Return [X, Y] of the center of cell containing provided text 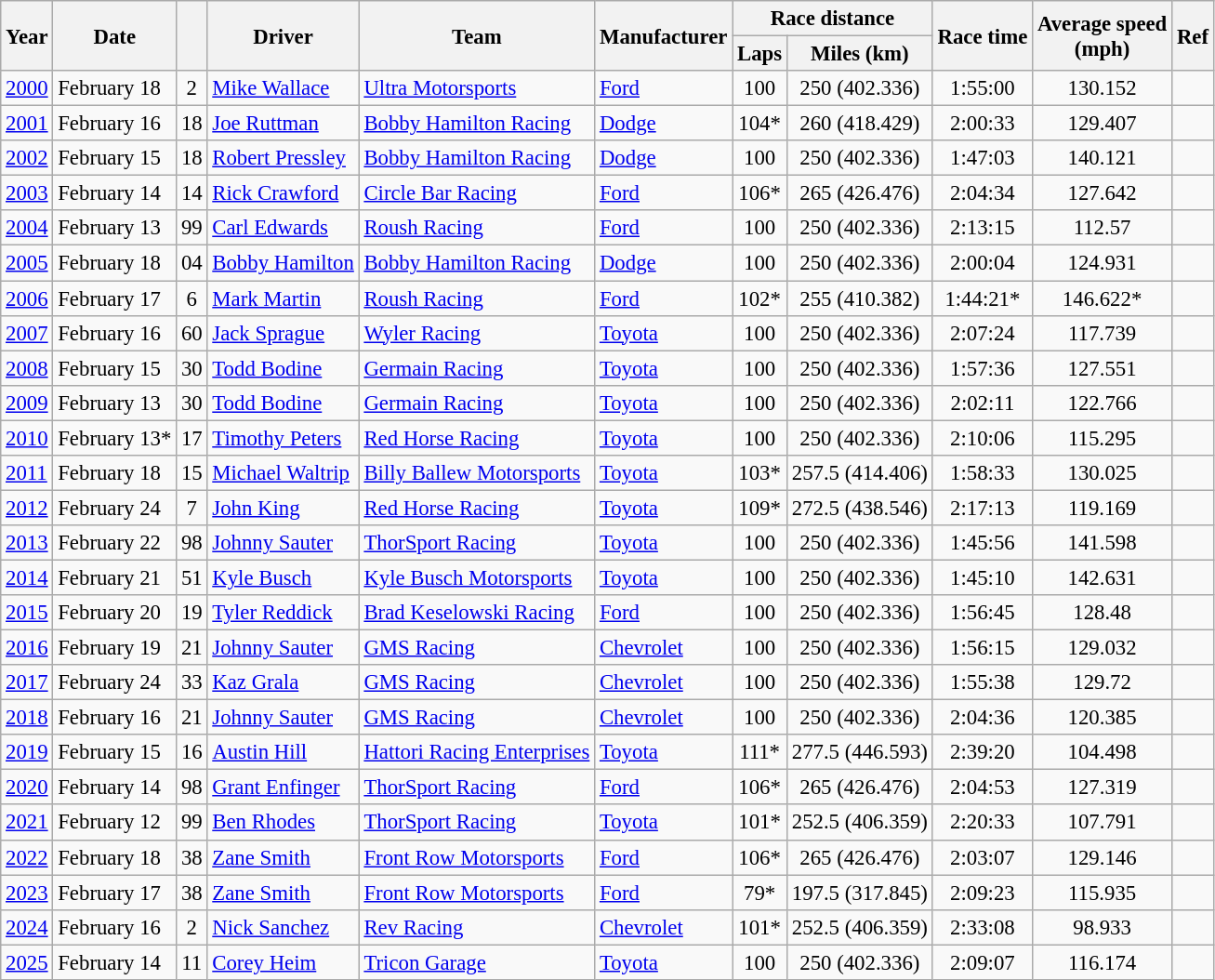
112.57 [1103, 228]
2001 [27, 124]
2002 [27, 158]
116.174 [1103, 962]
2:20:33 [982, 823]
15 [191, 473]
129.146 [1103, 857]
104.498 [1103, 752]
146.622* [1103, 298]
Bobby Hamilton [283, 263]
98.933 [1103, 927]
Team [477, 35]
2:39:20 [982, 752]
2007 [27, 333]
Year [27, 35]
2:13:15 [982, 228]
141.598 [1103, 543]
February 19 [115, 648]
6 [191, 298]
Grant Enfinger [283, 788]
11 [191, 962]
129.407 [1103, 124]
Timothy Peters [283, 438]
2009 [27, 403]
60 [191, 333]
51 [191, 577]
130.152 [1103, 88]
122.766 [1103, 403]
277.5 (446.593) [859, 752]
120.385 [1103, 718]
255 (410.382) [859, 298]
Ben Rhodes [283, 823]
04 [191, 263]
Corey Heim [283, 962]
2:00:04 [982, 263]
Laps [760, 54]
2004 [27, 228]
February 13* [115, 438]
2020 [27, 788]
2010 [27, 438]
2000 [27, 88]
Mark Martin [283, 298]
2003 [27, 193]
19 [191, 613]
2025 [27, 962]
Ref [1194, 35]
2006 [27, 298]
2:10:06 [982, 438]
John King [283, 508]
1:47:03 [982, 158]
2:02:11 [982, 403]
1:57:36 [982, 368]
2005 [27, 263]
2008 [27, 368]
2:09:07 [982, 962]
2:03:07 [982, 857]
2012 [27, 508]
260 (418.429) [859, 124]
2:00:33 [982, 124]
2011 [27, 473]
104* [760, 124]
140.121 [1103, 158]
2017 [27, 682]
2:33:08 [982, 927]
Ultra Motorsports [477, 88]
Hattori Racing Enterprises [477, 752]
2019 [27, 752]
Rev Racing [477, 927]
2:17:13 [982, 508]
103* [760, 473]
124.931 [1103, 263]
Date [115, 35]
Mike Wallace [283, 88]
Kyle Busch Motorsports [477, 577]
1:56:45 [982, 613]
February 12 [115, 823]
2:04:53 [982, 788]
2:04:34 [982, 193]
1:45:10 [982, 577]
79* [760, 893]
2024 [27, 927]
Joe Ruttman [283, 124]
1:55:38 [982, 682]
33 [191, 682]
Robert Pressley [283, 158]
Michael Waltrip [283, 473]
127.642 [1103, 193]
119.169 [1103, 508]
Billy Ballew Motorsports [477, 473]
February 21 [115, 577]
117.739 [1103, 333]
257.5 (414.406) [859, 473]
February 22 [115, 543]
Kaz Grala [283, 682]
2016 [27, 648]
111* [760, 752]
2021 [27, 823]
2:04:36 [982, 718]
Jack Sprague [283, 333]
17 [191, 438]
February 20 [115, 613]
Race distance [833, 19]
1:45:56 [982, 543]
2:09:23 [982, 893]
2014 [27, 577]
Kyle Busch [283, 577]
2023 [27, 893]
Austin Hill [283, 752]
Tricon Garage [477, 962]
272.5 (438.546) [859, 508]
1:58:33 [982, 473]
128.48 [1103, 613]
142.631 [1103, 577]
1:44:21* [982, 298]
Nick Sanchez [283, 927]
Manufacturer [664, 35]
Circle Bar Racing [477, 193]
Average speed(mph) [1103, 35]
Tyler Reddick [283, 613]
109* [760, 508]
1:56:15 [982, 648]
2022 [27, 857]
107.791 [1103, 823]
2013 [27, 543]
Miles (km) [859, 54]
Driver [283, 35]
197.5 (317.845) [859, 893]
7 [191, 508]
130.025 [1103, 473]
2015 [27, 613]
102* [760, 298]
14 [191, 193]
Rick Crawford [283, 193]
127.319 [1103, 788]
115.295 [1103, 438]
129.032 [1103, 648]
129.72 [1103, 682]
Race time [982, 35]
16 [191, 752]
127.551 [1103, 368]
1:55:00 [982, 88]
2018 [27, 718]
Brad Keselowski Racing [477, 613]
Carl Edwards [283, 228]
Wyler Racing [477, 333]
115.935 [1103, 893]
2:07:24 [982, 333]
